Search for the cell housing the specified text and yield its (X, Y) center coordinate. 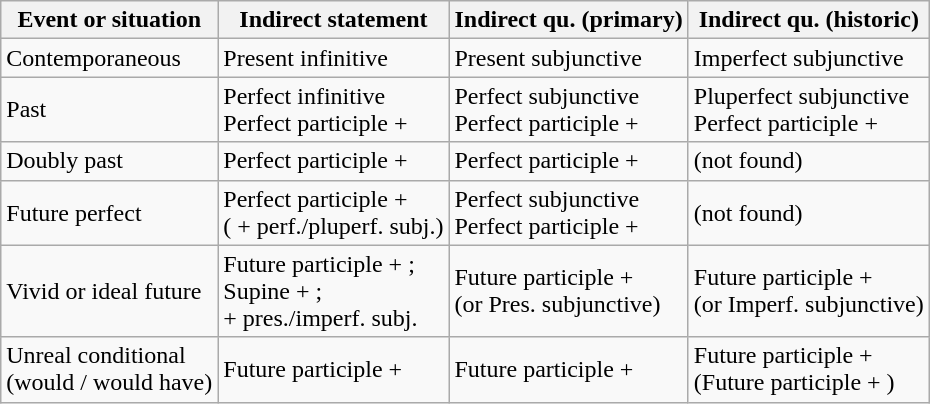
Past (110, 110)
Vivid or ideal future (110, 291)
Doubly past (110, 161)
Unreal conditional(would / would have) (110, 370)
Indirect qu. (historic) (808, 20)
Indirect statement (334, 20)
Present subjunctive (568, 58)
Future participle + ;Supine + ; + pres./imperf. subj. (334, 291)
Present infinitive (334, 58)
Future perfect (110, 212)
Contemporaneous (110, 58)
Future participle + (Future participle + ) (808, 370)
Future participle + (or Pres. subjunctive) (568, 291)
Future participle + (or Imperf. subjunctive) (808, 291)
Imperfect subjunctive (808, 58)
Event or situation (110, 20)
Indirect qu. (primary) (568, 20)
Pluperfect subjunctivePerfect participle + (808, 110)
Perfect infinitivePerfect participle + (334, 110)
Perfect participle + ( + perf./pluperf. subj.) (334, 212)
